Determine the [X, Y] coordinate at the center of the cell enclosing the given text.  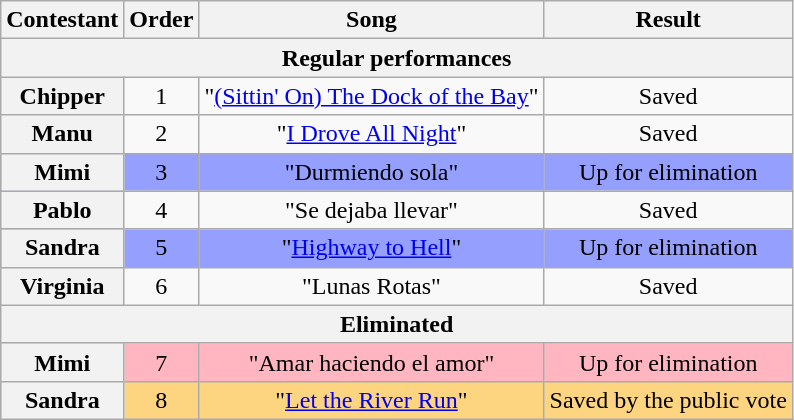
"Lunas Rotas" [372, 286]
Result [668, 20]
Eliminated [397, 324]
3 [162, 172]
Manu [62, 134]
Song [372, 20]
"Se dejaba llevar" [372, 210]
Order [162, 20]
"Durmiendo sola" [372, 172]
"Amar haciendo el amor" [372, 362]
5 [162, 248]
7 [162, 362]
2 [162, 134]
Saved by the public vote [668, 400]
Regular performances [397, 58]
6 [162, 286]
Chipper [62, 96]
"Highway to Hell" [372, 248]
8 [162, 400]
Pablo [62, 210]
4 [162, 210]
"I Drove All Night" [372, 134]
"(Sittin' On) The Dock of the Bay" [372, 96]
"Let the River Run" [372, 400]
1 [162, 96]
Virginia [62, 286]
Contestant [62, 20]
